Return the [X, Y] coordinate for the center point of the cell that contains the specified text.  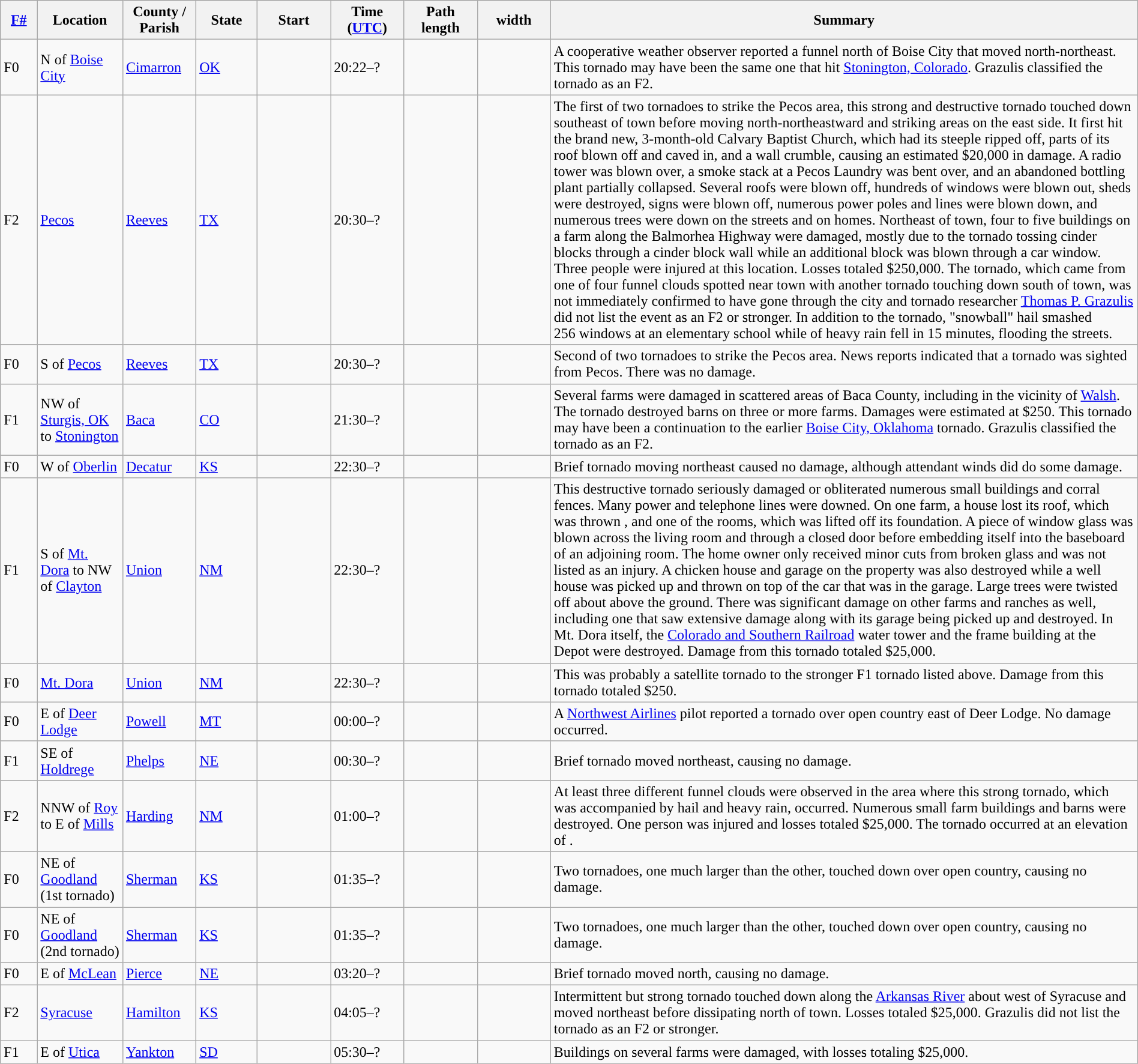
03:20–? [367, 974]
NW of Sturgis, OK to Stonington [80, 419]
NE of Goodland (2nd tornado) [80, 934]
Phelps [159, 760]
MT [227, 722]
00:30–? [367, 760]
SD [227, 1052]
This was probably a satellite tornado to the stronger F1 tornado listed above. Damage from this tornado totaled $250. [844, 682]
S of Pecos [80, 364]
Pierce [159, 974]
Mt. Dora [80, 682]
SE of Holdrege [80, 760]
Time (UTC) [367, 20]
Second of two tornadoes to strike the Pecos area. News reports indicated that a tornado was sighted from Pecos. There was no damage. [844, 364]
Yankton [159, 1052]
Cimarron [159, 67]
05:30–? [367, 1052]
Path length [441, 20]
S of Mt. Dora to NW of Clayton [80, 570]
01:00–? [367, 815]
00:00–? [367, 722]
Brief tornado moved north, causing no damage. [844, 974]
Start [294, 20]
NE of Goodland (1st tornado) [80, 879]
F# [19, 20]
Location [80, 20]
Buildings on several farms were damaged, with losses totaling $25,000. [844, 1052]
Pecos [80, 220]
width [514, 20]
Brief tornado moved northeast, causing no damage. [844, 760]
20:22–? [367, 67]
Baca [159, 419]
Decatur [159, 467]
E of McLean [80, 974]
Summary [844, 20]
N of Boise City [80, 67]
CO [227, 419]
W of Oberlin [80, 467]
OK [227, 67]
E of Deer Lodge [80, 722]
NNW of Roy to E of Mills [80, 815]
Hamilton [159, 1013]
Syracuse [80, 1013]
State [227, 20]
21:30–? [367, 419]
A Northwest Airlines pilot reported a tornado over open country east of Deer Lodge. No damage occurred. [844, 722]
Powell [159, 722]
Brief tornado moving northeast caused no damage, although attendant winds did do some damage. [844, 467]
04:05–? [367, 1013]
E of Utica [80, 1052]
Harding [159, 815]
County / Parish [159, 20]
